Provide the [X, Y] coordinate of the cell's center where the given text is located.  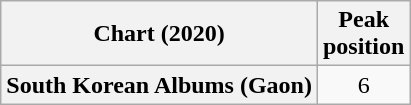
Chart (2020) [160, 34]
6 [363, 85]
Peakposition [363, 34]
South Korean Albums (Gaon) [160, 85]
